Determine the (x, y) coordinate at the center of the cell enclosing the given text.  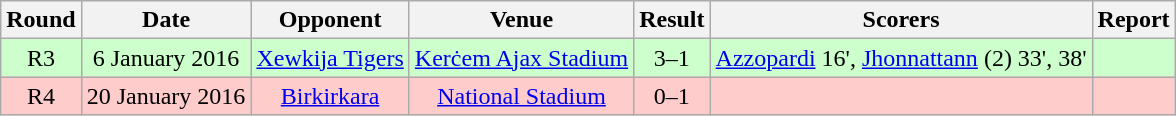
Round (41, 20)
Opponent (330, 20)
6 January 2016 (166, 58)
20 January 2016 (166, 96)
Kerċem Ajax Stadium (521, 58)
Date (166, 20)
Scorers (901, 20)
Birkirkara (330, 96)
R4 (41, 96)
National Stadium (521, 96)
0–1 (672, 96)
3–1 (672, 58)
Result (672, 20)
Azzopardi 16', Jhonnattann (2) 33', 38' (901, 58)
R3 (41, 58)
Venue (521, 20)
Xewkija Tigers (330, 58)
Report (1134, 20)
